Determine the (X, Y) coordinate at the center of the cell enclosing the given text.  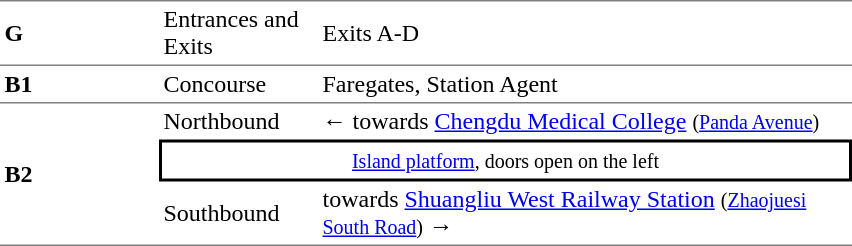
← towards Chengdu Medical College (Panda Avenue) (585, 122)
Exits A-D (585, 33)
Faregates, Station Agent (585, 85)
Island platform, doors open on the left (506, 161)
B2 (80, 175)
Northbound (238, 122)
Concourse (238, 85)
Entrances and Exits (238, 33)
G (80, 33)
B1 (80, 85)
Southbound (238, 214)
towards Shuangliu West Railway Station (Zhaojuesi South Road) → (585, 214)
